From the cell containing the given text, extract its center point as (x, y) coordinate. 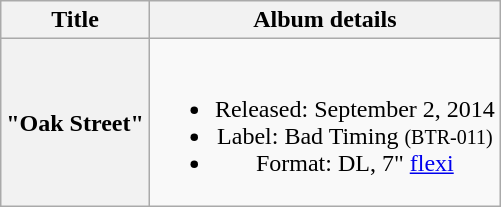
Album details (324, 20)
Released: September 2, 2014Label: Bad Timing (BTR-011)Format: DL, 7" flexi (324, 122)
"Oak Street" (76, 122)
Title (76, 20)
